Provide the [x, y] coordinate of the cell's center where the given text is located.  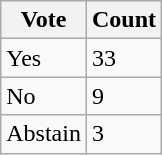
No [44, 96]
Vote [44, 20]
Yes [44, 58]
33 [124, 58]
9 [124, 96]
Count [124, 20]
Abstain [44, 134]
3 [124, 134]
